Determine the [x, y] coordinate at the center of the cell enclosing the given text.  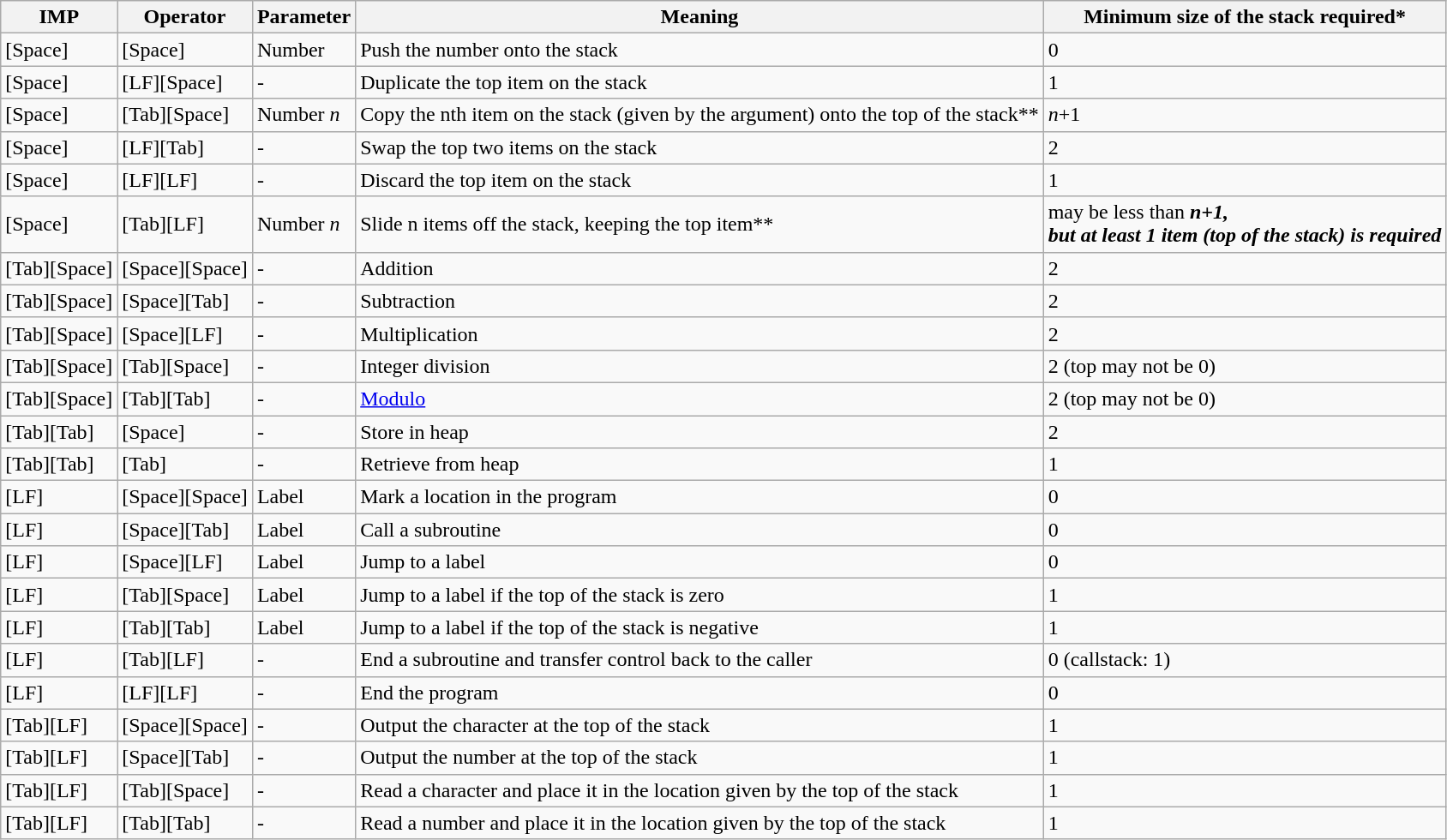
Parameter [303, 17]
End the program [699, 693]
Integer division [699, 366]
[LF][Tab] [185, 147]
Store in heap [699, 431]
Mark a location in the program [699, 497]
Jump to a label if the top of the stack is zero [699, 595]
[Tab] [185, 465]
Operator [185, 17]
Retrieve from heap [699, 465]
Discard the top item on the stack [699, 180]
Minimum size of the stack required* [1245, 17]
Meaning [699, 17]
Read a character and place it in the location given by the top of the stack [699, 790]
Output the character at the top of the stack [699, 725]
n+1 [1245, 115]
Addition [699, 268]
Multiplication [699, 333]
Read a number and place it in the location given by the top of the stack [699, 823]
Subtraction [699, 301]
Call a subroutine [699, 530]
may be less than n+1,but at least 1 item (top of the stack) is required [1245, 225]
Slide n items off the stack, keeping the top item** [699, 225]
End a subroutine and transfer control back to the caller [699, 660]
Number [303, 50]
0 (callstack: 1) [1245, 660]
Copy the nth item on the stack (given by the argument) onto the top of the stack** [699, 115]
Jump to a label if the top of the stack is negative [699, 627]
Output the number at the top of the stack [699, 758]
Jump to a label [699, 562]
IMP [59, 17]
[LF][Space] [185, 82]
Push the number onto the stack [699, 50]
Swap the top two items on the stack [699, 147]
Modulo [699, 399]
Duplicate the top item on the stack [699, 82]
